Output the [x, y] coordinate of the center of the cell containing the given text.  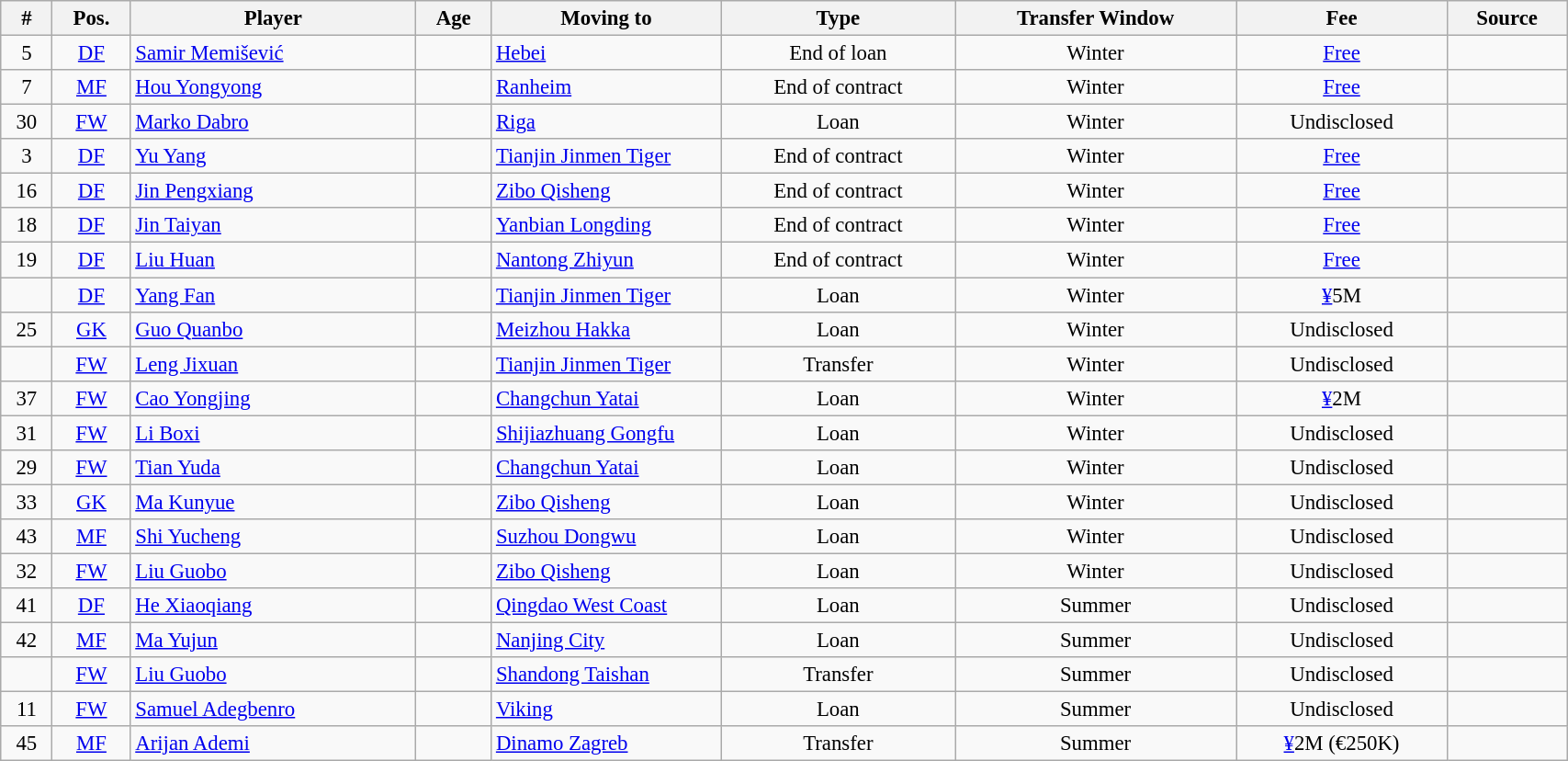
¥2M [1342, 398]
Dinamo Zagreb [606, 744]
Yu Yang [274, 156]
Jin Pengxiang [274, 191]
Yang Fan [274, 295]
Tian Yuda [274, 468]
Hou Yongyong [274, 87]
45 [27, 744]
Ma Yujun [274, 641]
37 [27, 398]
Leng Jixuan [274, 364]
Cao Yongjing [274, 398]
Transfer Window [1096, 18]
Samir Memišević [274, 53]
11 [27, 710]
3 [27, 156]
30 [27, 122]
18 [27, 225]
Arijan Ademi [274, 744]
¥5M [1342, 295]
Fee [1342, 18]
Marko Dabro [274, 122]
41 [27, 606]
Viking [606, 710]
25 [27, 329]
Nanjing City [606, 641]
Meizhou Hakka [606, 329]
Guo Quanbo [274, 329]
33 [27, 502]
Shi Yucheng [274, 537]
# [27, 18]
31 [27, 433]
16 [27, 191]
End of loan [838, 53]
Shandong Taishan [606, 675]
He Xiaoqiang [274, 606]
Nantong Zhiyun [606, 260]
19 [27, 260]
5 [27, 53]
Ma Kunyue [274, 502]
Moving to [606, 18]
Qingdao West Coast [606, 606]
Jin Taiyan [274, 225]
43 [27, 537]
Li Boxi [274, 433]
Hebei [606, 53]
7 [27, 87]
32 [27, 571]
Age [454, 18]
¥2M (€250K) [1342, 744]
Pos. [92, 18]
Liu Huan [274, 260]
Samuel Adegbenro [274, 710]
Ranheim [606, 87]
Type [838, 18]
Suzhou Dongwu [606, 537]
Shijiazhuang Gongfu [606, 433]
Riga [606, 122]
Source [1506, 18]
42 [27, 641]
Player [274, 18]
29 [27, 468]
Yanbian Longding [606, 225]
